Extract the [x, y] coordinate from the center of the cell holding the provided text.  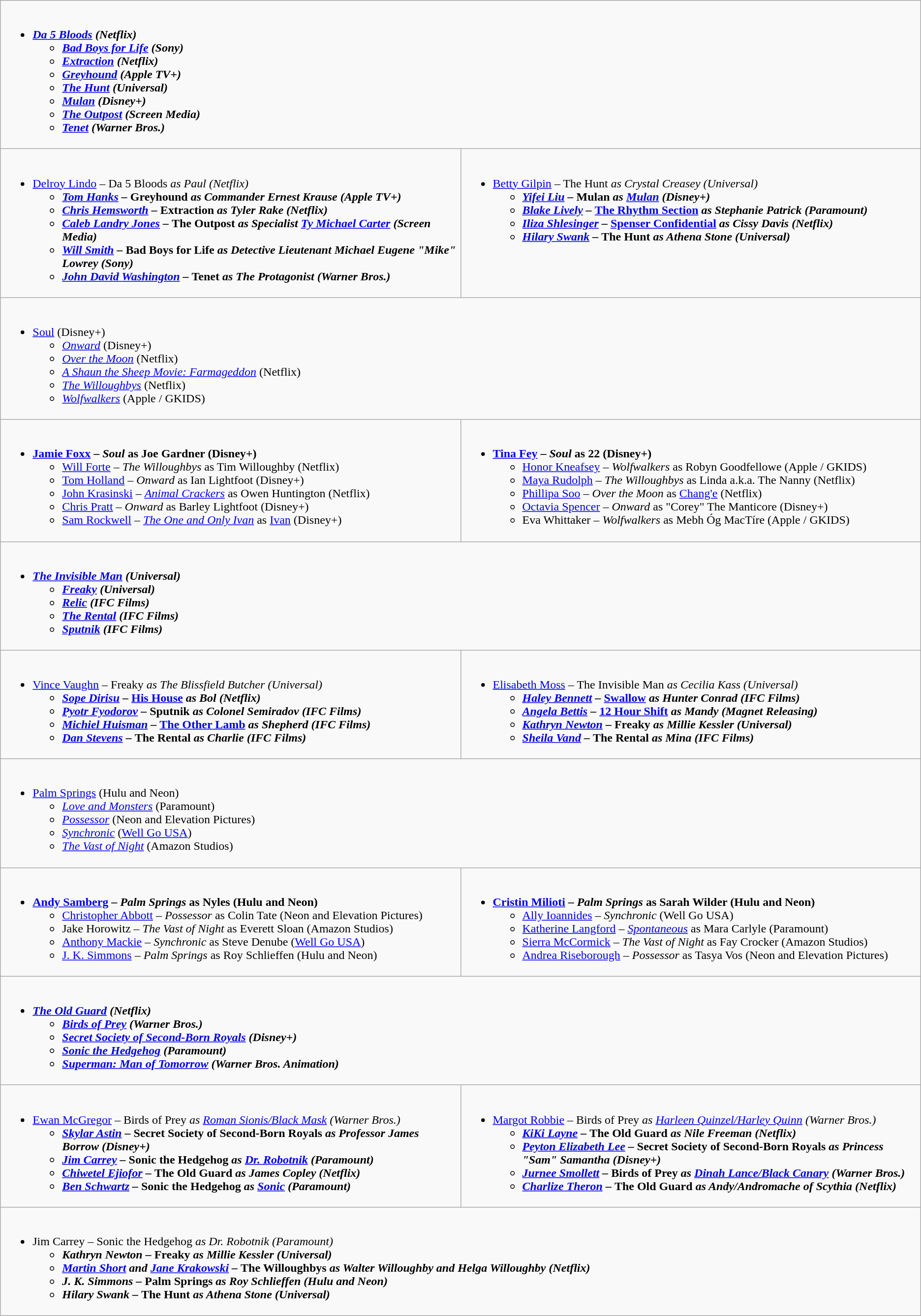
The Invisible Man (Universal)Freaky (Universal)Relic (IFC Films)The Rental (IFC Films)Sputnik (IFC Films) [460, 596]
